Pinpoint the cell where the given text exists, returning its (x, y) midpoint coordinate. 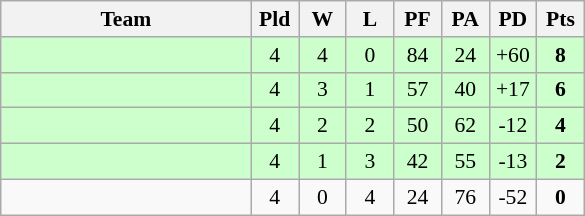
Pts (561, 19)
L (370, 19)
62 (465, 126)
W (322, 19)
50 (418, 126)
PF (418, 19)
Pld (275, 19)
8 (561, 55)
6 (561, 90)
PA (465, 19)
55 (465, 162)
-52 (513, 197)
-13 (513, 162)
+17 (513, 90)
+60 (513, 55)
57 (418, 90)
-12 (513, 126)
84 (418, 55)
76 (465, 197)
PD (513, 19)
42 (418, 162)
Team (126, 19)
40 (465, 90)
